Scan for the cell matching the given text and deliver its (x, y) coordinate at center. 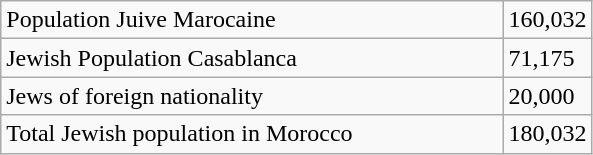
Jews of foreign nationality (252, 96)
Population Juive Marocaine (252, 20)
20,000 (548, 96)
Total Jewish population in Morocco (252, 134)
180,032 (548, 134)
Jewish Population Casablanca (252, 58)
160,032 (548, 20)
71,175 (548, 58)
